Detect which cell encompasses the target text, then output its (x, y) center coordinate. 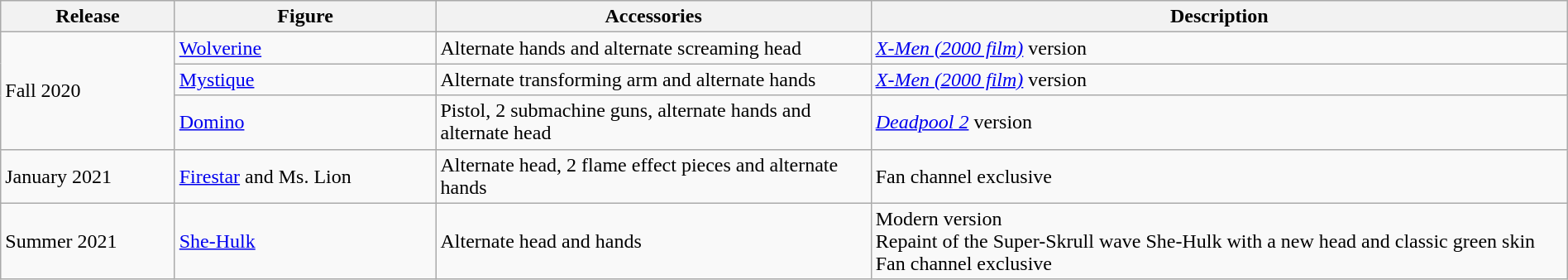
Summer 2021 (88, 241)
She-Hulk (305, 241)
Description (1219, 17)
Firestar and Ms. Lion (305, 176)
Fall 2020 (88, 91)
Pistol, 2 submachine guns, alternate hands and alternate head (653, 123)
Alternate head and hands (653, 241)
Alternate transforming arm and alternate hands (653, 80)
January 2021 (88, 176)
Modern versionRepaint of the Super-Skrull wave She-Hulk with a new head and classic green skinFan channel exclusive (1219, 241)
Deadpool 2 version (1219, 123)
Wolverine (305, 48)
Domino (305, 123)
Accessories (653, 17)
Alternate hands and alternate screaming head (653, 48)
Figure (305, 17)
Release (88, 17)
Mystique (305, 80)
Alternate head, 2 flame effect pieces and alternate hands (653, 176)
Fan channel exclusive (1219, 176)
